Scan for the cell matching the given text and deliver its (X, Y) coordinate at center. 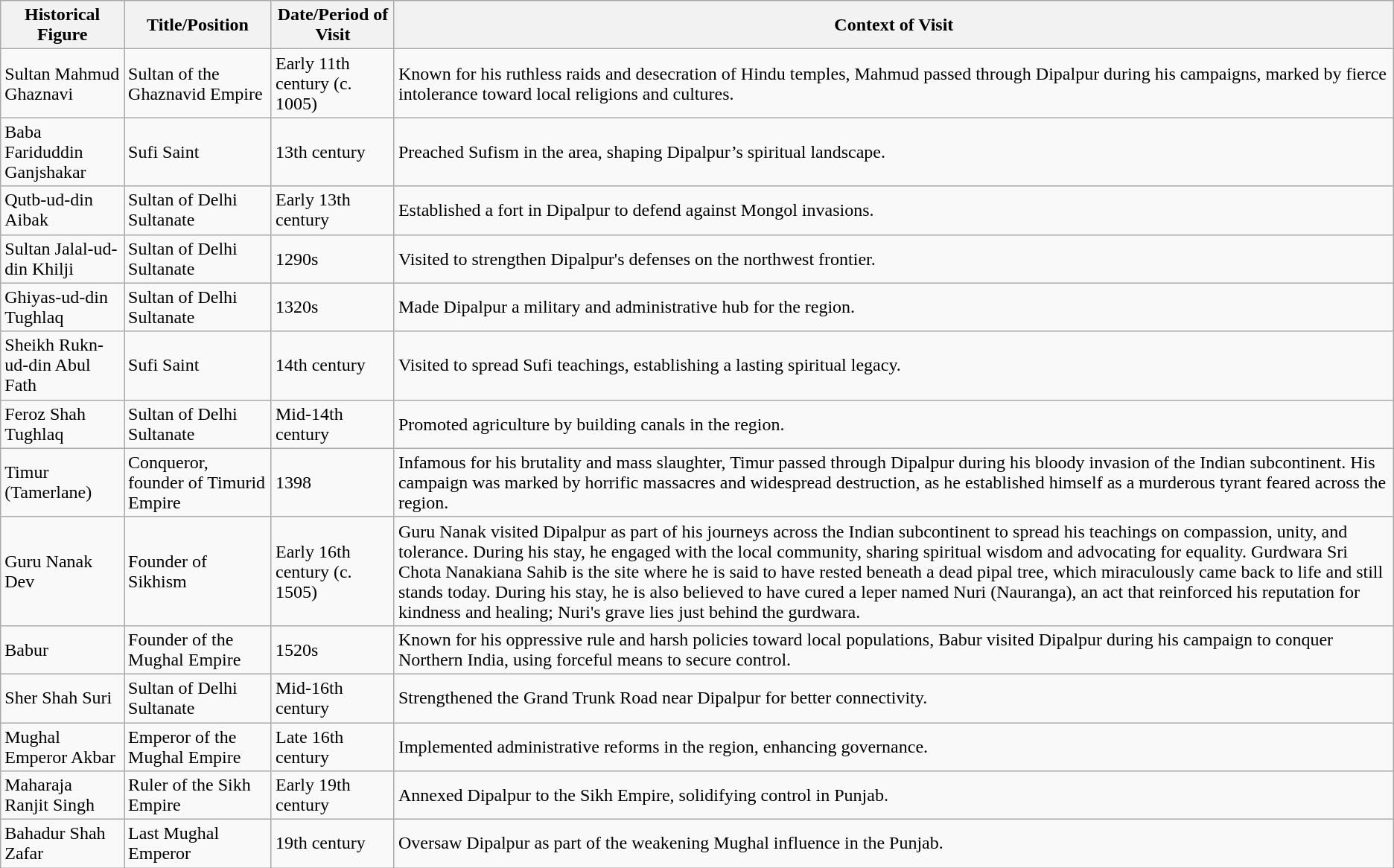
13th century (332, 152)
Sultan Mahmud Ghaznavi (63, 83)
Implemented administrative reforms in the region, enhancing governance. (894, 746)
Ruler of the Sikh Empire (198, 795)
Made Dipalpur a military and administrative hub for the region. (894, 307)
Sheikh Rukn-ud-din Abul Fath (63, 366)
Date/Period of Visit (332, 25)
Ghiyas-ud-din Tughlaq (63, 307)
1290s (332, 259)
Mid-14th century (332, 424)
Visited to spread Sufi teachings, establishing a lasting spiritual legacy. (894, 366)
Early 16th century (c. 1505) (332, 571)
Mid-16th century (332, 698)
Preached Sufism in the area, shaping Dipalpur’s spiritual landscape. (894, 152)
Strengthened the Grand Trunk Road near Dipalpur for better connectivity. (894, 698)
Early 13th century (332, 210)
Context of Visit (894, 25)
Visited to strengthen Dipalpur's defenses on the northwest frontier. (894, 259)
19th century (332, 844)
Founder of the Mughal Empire (198, 649)
Conqueror, founder of Timurid Empire (198, 482)
Qutb-ud-din Aibak (63, 210)
Promoted agriculture by building canals in the region. (894, 424)
Established a fort in Dipalpur to defend against Mongol invasions. (894, 210)
Last Mughal Emperor (198, 844)
Early 11th century (c. 1005) (332, 83)
Babur (63, 649)
Title/Position (198, 25)
Historical Figure (63, 25)
Guru Nanak Dev (63, 571)
Timur (Tamerlane) (63, 482)
14th century (332, 366)
Feroz Shah Tughlaq (63, 424)
Late 16th century (332, 746)
Bahadur Shah Zafar (63, 844)
Baba Fariduddin Ganjshakar (63, 152)
Mughal Emperor Akbar (63, 746)
Sultan of the Ghaznavid Empire (198, 83)
Annexed Dipalpur to the Sikh Empire, solidifying control in Punjab. (894, 795)
1320s (332, 307)
1398 (332, 482)
1520s (332, 649)
Emperor of the Mughal Empire (198, 746)
Oversaw Dipalpur as part of the weakening Mughal influence in the Punjab. (894, 844)
Maharaja Ranjit Singh (63, 795)
Early 19th century (332, 795)
Sher Shah Suri (63, 698)
Founder of Sikhism (198, 571)
Sultan Jalal-ud-din Khilji (63, 259)
